Find where the given text appears and provide that cell's center as (x, y) coordinate. 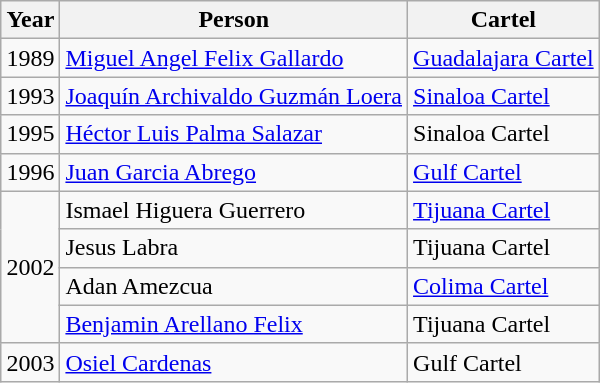
Juan Garcia Abrego (234, 172)
Joaquín Archivaldo Guzmán Loera (234, 96)
1996 (30, 172)
Ismael Higuera Guerrero (234, 210)
Cartel (504, 20)
Person (234, 20)
Jesus Labra (234, 248)
Guadalajara Cartel (504, 58)
Colima Cartel (504, 286)
Héctor Luis Palma Salazar (234, 134)
1989 (30, 58)
Miguel Angel Felix Gallardo (234, 58)
Year (30, 20)
Benjamin Arellano Felix (234, 324)
2002 (30, 267)
Osiel Cardenas (234, 362)
Adan Amezcua (234, 286)
2003 (30, 362)
1993 (30, 96)
1995 (30, 134)
